Extract the [x, y] coordinate from the center of the cell holding the provided text.  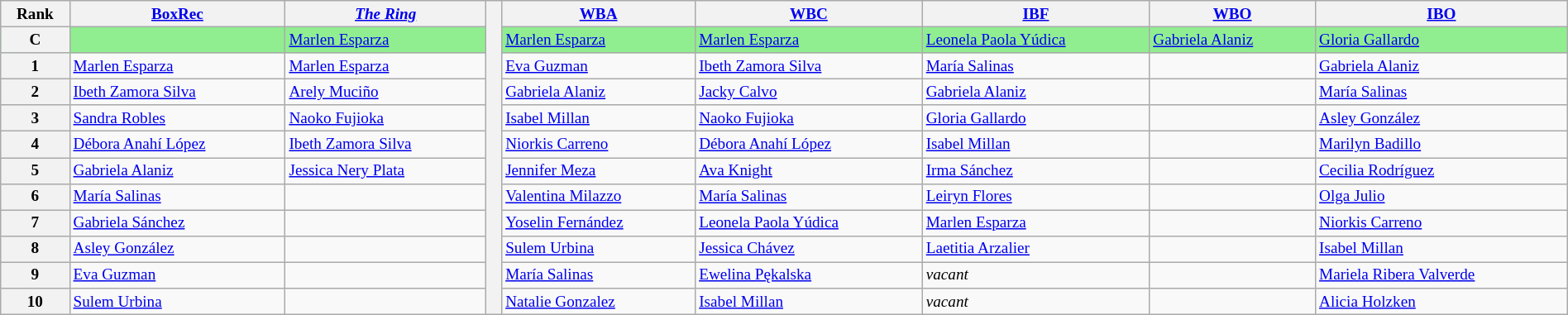
Arely Muciño [385, 92]
Alicia Holzken [1441, 302]
Ewelina Pękalska [809, 275]
Mariela Ribera Valverde [1441, 275]
Natalie Gonzalez [599, 302]
The Ring [385, 14]
Rank [35, 14]
1 [35, 66]
Marilyn Badillo [1441, 145]
Gabriela Sánchez [177, 223]
BoxRec [177, 14]
9 [35, 275]
Valentina Milazzo [599, 197]
Jennifer Meza [599, 170]
Ava Knight [809, 170]
3 [35, 118]
Yoselin Fernández [599, 223]
WBO [1232, 14]
WBC [809, 14]
6 [35, 197]
IBF [1035, 14]
8 [35, 249]
Jessica Chávez [809, 249]
Laetitia Arzalier [1035, 249]
Leiryn Flores [1035, 197]
IBO [1441, 14]
C [35, 40]
5 [35, 170]
10 [35, 302]
Cecilia Rodríguez [1441, 170]
7 [35, 223]
2 [35, 92]
4 [35, 145]
Olga Julio [1441, 197]
Jessica Nery Plata [385, 170]
WBA [599, 14]
Sandra Robles [177, 118]
Jacky Calvo [809, 92]
Irma Sánchez [1035, 170]
